Capture the cell that displays the provided text and extract its [X, Y] central coordinate. 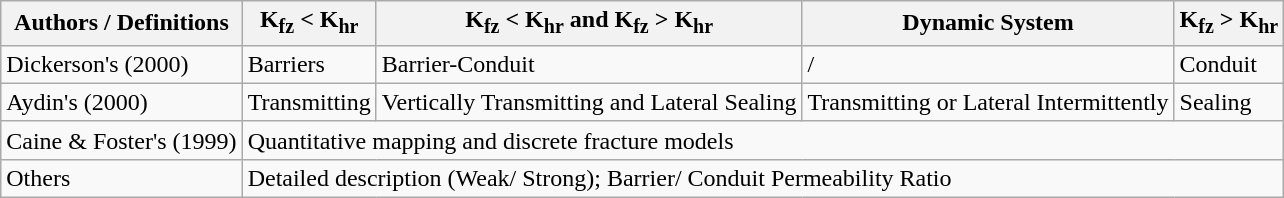
/ [988, 64]
Kfz < Khr [309, 23]
Dynamic System [988, 23]
Barriers [309, 64]
Kfz < Khr and Kfz > Khr [589, 23]
Barrier-Conduit [589, 64]
Kfz > Khr [1229, 23]
Transmitting [309, 102]
Dickerson's (2000) [122, 64]
Conduit [1229, 64]
Caine & Foster's (1999) [122, 140]
Others [122, 178]
Sealing [1229, 102]
Vertically Transmitting and Lateral Sealing [589, 102]
Quantitative mapping and discrete fracture models [763, 140]
Transmitting or Lateral Intermittently [988, 102]
Authors / Definitions [122, 23]
Detailed description (Weak/ Strong); Barrier/ Conduit Permeability Ratio [763, 178]
Aydin's (2000) [122, 102]
